Scan for the cell matching the given text and deliver its (X, Y) coordinate at center. 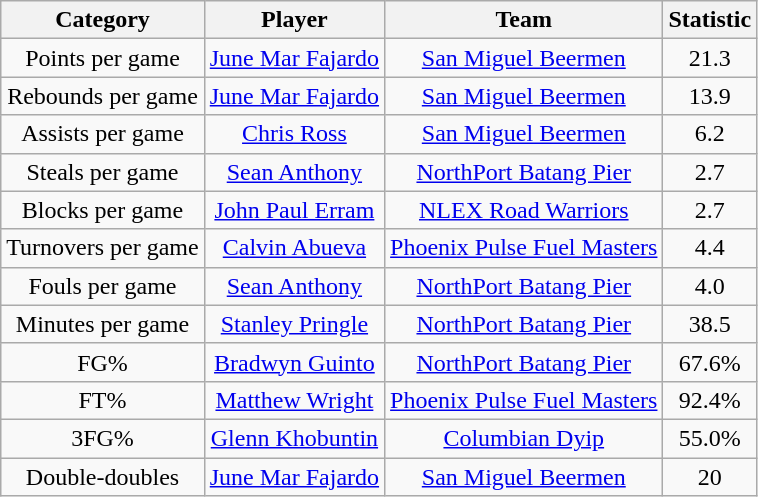
Bradwyn Guinto (294, 362)
FT% (102, 400)
Category (102, 20)
Calvin Abueva (294, 248)
4.0 (710, 286)
Blocks per game (102, 210)
3FG% (102, 438)
Team (524, 20)
NLEX Road Warriors (524, 210)
67.6% (710, 362)
Stanley Pringle (294, 324)
FG% (102, 362)
John Paul Erram (294, 210)
Steals per game (102, 172)
92.4% (710, 400)
6.2 (710, 134)
20 (710, 477)
38.5 (710, 324)
Columbian Dyip (524, 438)
Glenn Khobuntin (294, 438)
13.9 (710, 96)
Assists per game (102, 134)
Statistic (710, 20)
Points per game (102, 58)
Turnovers per game (102, 248)
4.4 (710, 248)
Rebounds per game (102, 96)
Fouls per game (102, 286)
Minutes per game (102, 324)
Matthew Wright (294, 400)
55.0% (710, 438)
Chris Ross (294, 134)
Player (294, 20)
21.3 (710, 58)
Double-doubles (102, 477)
